Locate the cell with the specified text and output its [X, Y] center coordinate. 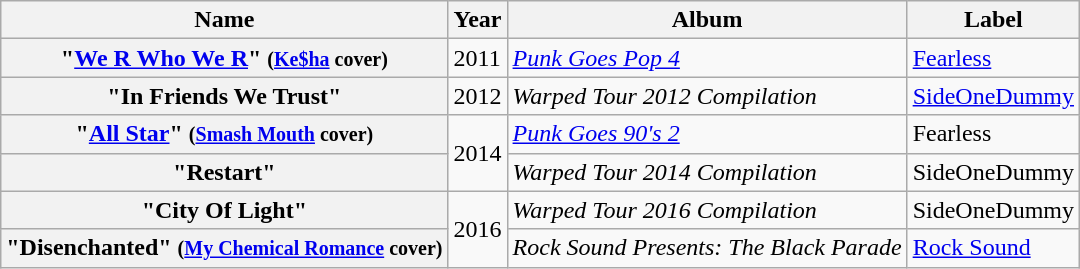
Warped Tour 2014 Compilation [707, 172]
Year [478, 20]
Name [224, 20]
Punk Goes Pop 4 [707, 58]
Warped Tour 2012 Compilation [707, 96]
"We R Who We R" (Ke$ha cover) [224, 58]
Punk Goes 90's 2 [707, 134]
"Restart" [224, 172]
2016 [478, 229]
2011 [478, 58]
2012 [478, 96]
Rock Sound [993, 248]
"In Friends We Trust" [224, 96]
"Disenchanted" (My Chemical Romance cover) [224, 248]
Rock Sound Presents: The Black Parade [707, 248]
"All Star" (Smash Mouth cover) [224, 134]
2014 [478, 153]
"City Of Light" [224, 210]
Album [707, 20]
Label [993, 20]
Warped Tour 2016 Compilation [707, 210]
